Extract the (x, y) coordinate from the center of the cell holding the provided text.  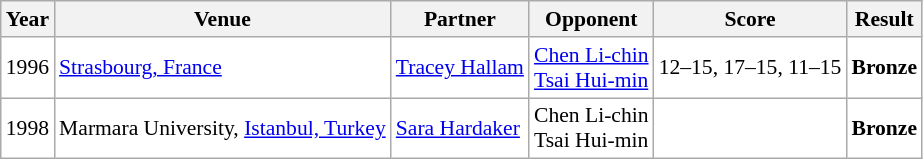
Sara Hardaker (460, 128)
1996 (28, 68)
Strasbourg, France (222, 68)
Result (884, 19)
Venue (222, 19)
Year (28, 19)
Opponent (592, 19)
1998 (28, 128)
Score (750, 19)
12–15, 17–15, 11–15 (750, 68)
Tracey Hallam (460, 68)
Marmara University, Istanbul, Turkey (222, 128)
Partner (460, 19)
